Search for the cell housing the specified text and yield its (X, Y) center coordinate. 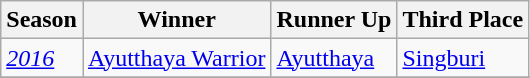
Ayutthaya (334, 58)
Singburi (463, 58)
2016 (42, 58)
Third Place (463, 20)
Runner Up (334, 20)
Season (42, 20)
Ayutthaya Warrior (176, 58)
Winner (176, 20)
